For the text-containing cell, return its midpoint in [x, y] coordinate format. 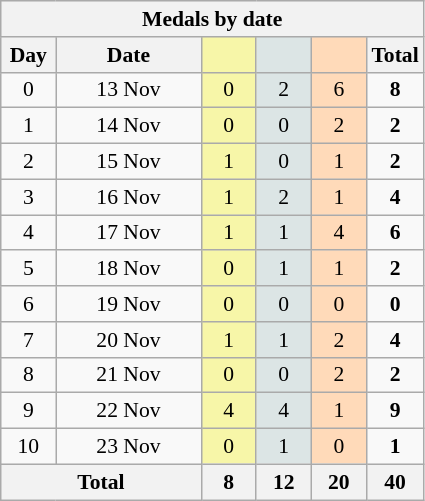
18 Nov [128, 269]
22 Nov [128, 411]
40 [394, 482]
10 [28, 447]
20 Nov [128, 340]
16 Nov [128, 197]
17 Nov [128, 233]
21 Nov [128, 375]
23 Nov [128, 447]
7 [28, 340]
15 Nov [128, 162]
14 Nov [128, 126]
3 [28, 197]
12 [284, 482]
5 [28, 269]
19 Nov [128, 304]
Date [128, 55]
Medals by date [212, 19]
Day [28, 55]
20 [338, 482]
13 Nov [128, 90]
